Search for the cell housing the specified text and yield its (X, Y) center coordinate. 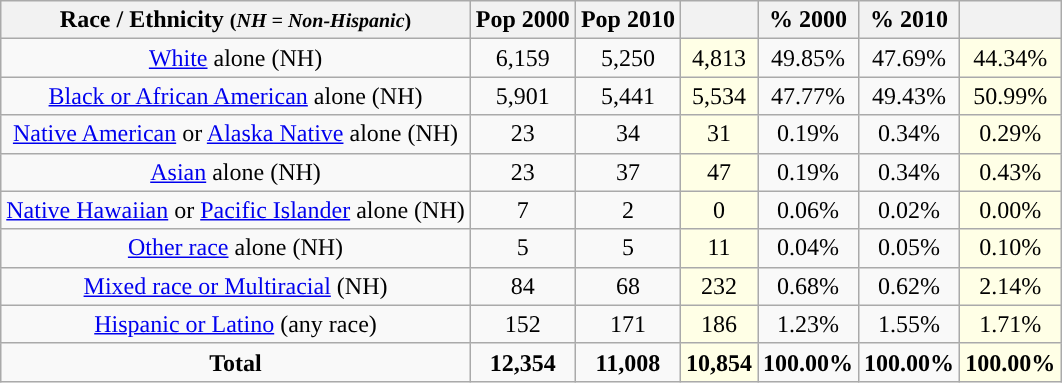
5,901 (522, 96)
34 (628, 134)
Asian alone (NH) (236, 172)
% 2010 (910, 20)
44.34% (1010, 58)
Mixed race or Multiracial (NH) (236, 286)
47.69% (910, 58)
37 (628, 172)
1.55% (910, 324)
186 (718, 324)
4,813 (718, 58)
Native Hawaiian or Pacific Islander alone (NH) (236, 210)
0.68% (808, 286)
47 (718, 172)
0.05% (910, 248)
0.04% (808, 248)
49.85% (808, 58)
5,250 (628, 58)
0.29% (1010, 134)
1.71% (1010, 324)
68 (628, 286)
Pop 2000 (522, 20)
Pop 2010 (628, 20)
7 (522, 210)
White alone (NH) (236, 58)
0.10% (1010, 248)
31 (718, 134)
152 (522, 324)
84 (522, 286)
232 (718, 286)
1.23% (808, 324)
0 (718, 210)
5,441 (628, 96)
12,354 (522, 362)
0.62% (910, 286)
0.06% (808, 210)
11 (718, 248)
Total (236, 362)
Race / Ethnicity (NH = Non-Hispanic) (236, 20)
6,159 (522, 58)
171 (628, 324)
% 2000 (808, 20)
Hispanic or Latino (any race) (236, 324)
2.14% (1010, 286)
0.02% (910, 210)
11,008 (628, 362)
49.43% (910, 96)
2 (628, 210)
47.77% (808, 96)
10,854 (718, 362)
50.99% (1010, 96)
0.43% (1010, 172)
Other race alone (NH) (236, 248)
Native American or Alaska Native alone (NH) (236, 134)
0.00% (1010, 210)
5,534 (718, 96)
Black or African American alone (NH) (236, 96)
